For the text-containing cell, return its midpoint in [X, Y] coordinate format. 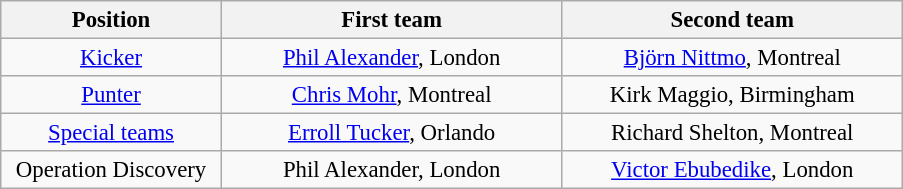
Kicker [112, 58]
Punter [112, 95]
Chris Mohr, Montreal [392, 95]
Position [112, 20]
First team [392, 20]
Kirk Maggio, Birmingham [732, 95]
Victor Ebubedike, London [732, 170]
Operation Discovery [112, 170]
Second team [732, 20]
Erroll Tucker, Orlando [392, 133]
Björn Nittmo, Montreal [732, 58]
Richard Shelton, Montreal [732, 133]
Special teams [112, 133]
